Output the [X, Y] coordinate of the center of the cell containing the given text.  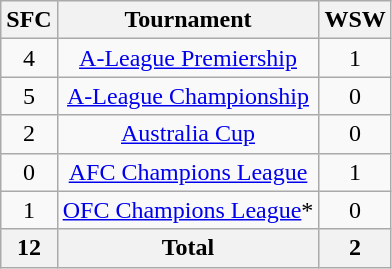
Total [188, 248]
Tournament [188, 20]
4 [29, 58]
WSW [355, 20]
5 [29, 96]
A-League Championship [188, 96]
12 [29, 248]
AFC Champions League [188, 172]
SFC [29, 20]
Australia Cup [188, 134]
A-League Premiership [188, 58]
OFC Champions League* [188, 210]
